From the cell containing the given text, extract its center point as (X, Y) coordinate. 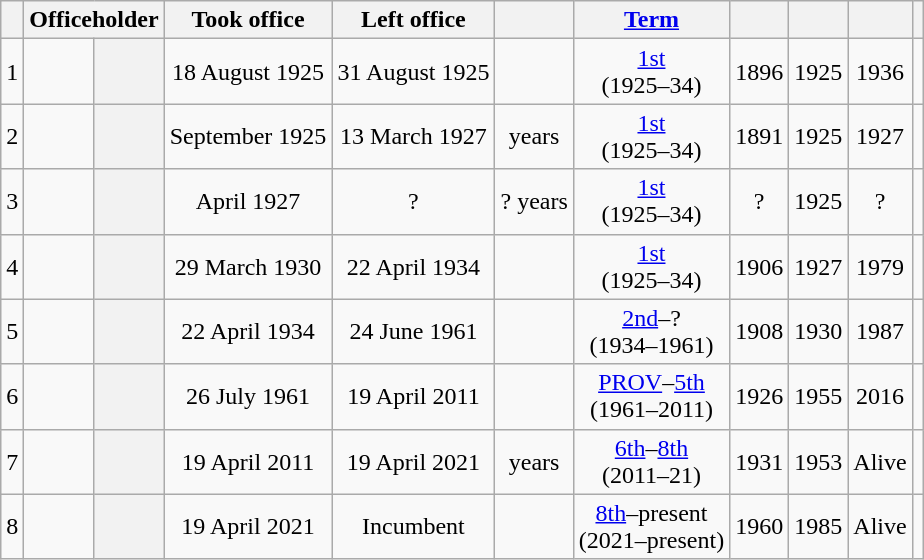
26 July 1961 (248, 396)
18 August 1925 (248, 72)
7 (12, 462)
1960 (760, 526)
6 (12, 396)
2 (12, 136)
PROV–5th(1961–2011) (651, 396)
1891 (760, 136)
1908 (760, 332)
April 1927 (248, 202)
1987 (880, 332)
1955 (818, 396)
Left office (414, 20)
Officeholder (94, 20)
29 March 1930 (248, 266)
1985 (818, 526)
1936 (880, 72)
1931 (760, 462)
Term (651, 20)
1906 (760, 266)
1979 (880, 266)
6th–8th(2011–21) (651, 462)
2016 (880, 396)
24 June 1961 (414, 332)
Incumbent (414, 526)
5 (12, 332)
2nd–?(1934–1961) (651, 332)
4 (12, 266)
3 (12, 202)
September 1925 (248, 136)
1 (12, 72)
1953 (818, 462)
1926 (760, 396)
Took office (248, 20)
1896 (760, 72)
13 March 1927 (414, 136)
1930 (818, 332)
8 (12, 526)
8th–present(2021–present) (651, 526)
31 August 1925 (414, 72)
? years (534, 202)
